Pinpoint the cell where the given text exists, returning its (x, y) midpoint coordinate. 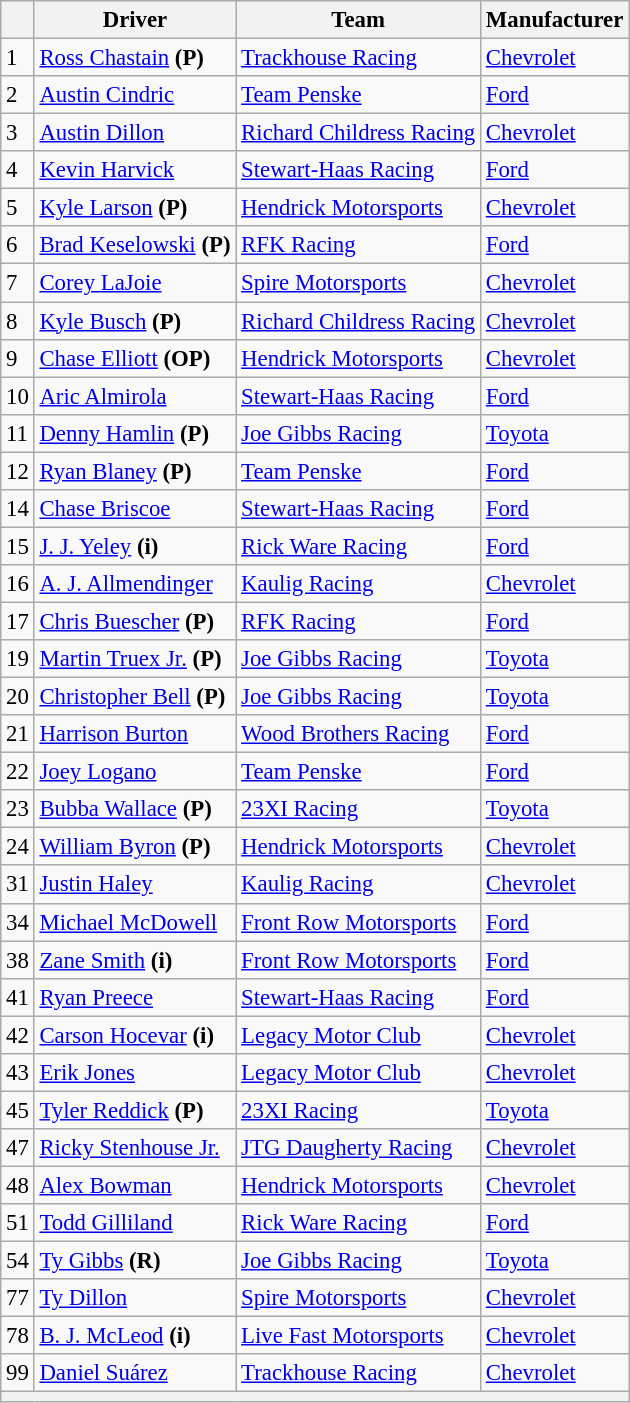
Kyle Larson (P) (135, 208)
Ty Dillon (135, 1298)
Daniel Suárez (135, 1373)
99 (18, 1373)
Martin Truex Jr. (P) (135, 659)
1 (18, 58)
Alex Bowman (135, 1185)
Ryan Blaney (P) (135, 471)
Zane Smith (i) (135, 960)
5 (18, 208)
34 (18, 922)
Chris Buescher (P) (135, 621)
Manufacturer (555, 20)
20 (18, 697)
15 (18, 546)
Bubba Wallace (P) (135, 809)
William Byron (P) (135, 847)
Denny Hamlin (P) (135, 433)
48 (18, 1185)
JTG Daugherty Racing (358, 1148)
Carson Hocevar (i) (135, 1035)
Ryan Preece (135, 997)
Tyler Reddick (P) (135, 1110)
42 (18, 1035)
Chase Briscoe (135, 509)
Brad Keselowski (P) (135, 245)
Austin Cindric (135, 95)
11 (18, 433)
6 (18, 245)
Justin Haley (135, 885)
7 (18, 283)
Ty Gibbs (R) (135, 1261)
22 (18, 772)
14 (18, 509)
4 (18, 170)
19 (18, 659)
17 (18, 621)
8 (18, 321)
77 (18, 1298)
Austin Dillon (135, 133)
47 (18, 1148)
43 (18, 1073)
23 (18, 809)
A. J. Allmendinger (135, 584)
51 (18, 1223)
Harrison Burton (135, 734)
24 (18, 847)
16 (18, 584)
Kevin Harvick (135, 170)
2 (18, 95)
Chase Elliott (OP) (135, 358)
38 (18, 960)
45 (18, 1110)
31 (18, 885)
Ricky Stenhouse Jr. (135, 1148)
Christopher Bell (P) (135, 697)
12 (18, 471)
Erik Jones (135, 1073)
Wood Brothers Racing (358, 734)
Ross Chastain (P) (135, 58)
Team (358, 20)
J. J. Yeley (i) (135, 546)
3 (18, 133)
Live Fast Motorsports (358, 1336)
21 (18, 734)
Aric Almirola (135, 396)
10 (18, 396)
B. J. McLeod (i) (135, 1336)
41 (18, 997)
Joey Logano (135, 772)
78 (18, 1336)
Todd Gilliland (135, 1223)
Kyle Busch (P) (135, 321)
9 (18, 358)
54 (18, 1261)
Michael McDowell (135, 922)
Corey LaJoie (135, 283)
Driver (135, 20)
